For the text-containing cell, return its midpoint in [x, y] coordinate format. 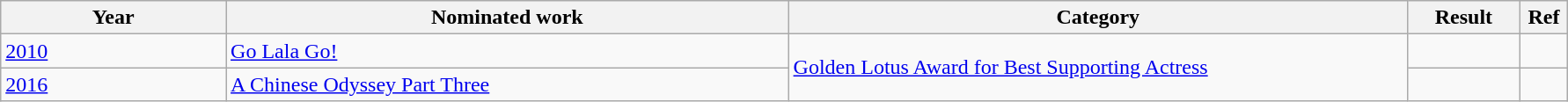
Year [114, 18]
2016 [114, 84]
Go Lala Go! [508, 51]
Ref [1543, 18]
Nominated work [508, 18]
Golden Lotus Award for Best Supporting Actress [1098, 68]
Result [1464, 18]
Category [1098, 18]
A Chinese Odyssey Part Three [508, 84]
2010 [114, 51]
